Pinpoint the cell where the given text exists, returning its [x, y] midpoint coordinate. 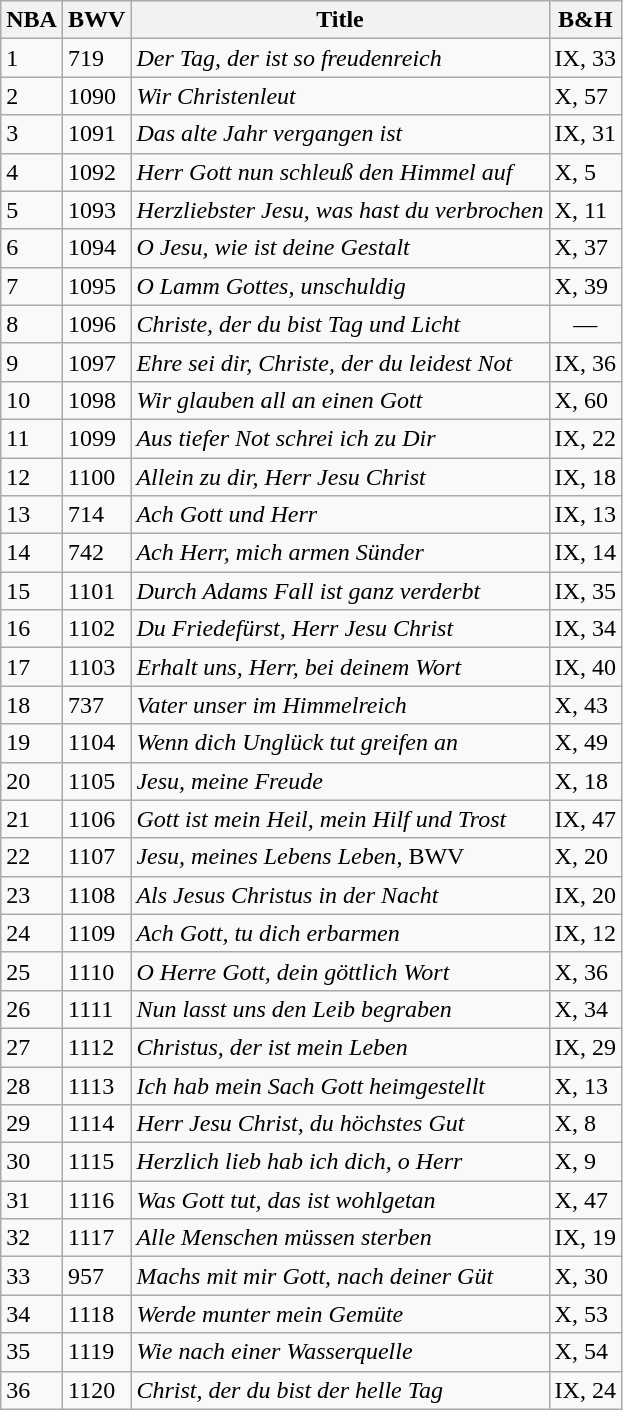
26 [32, 1009]
1092 [96, 172]
12 [32, 477]
O Jesu, wie ist deine Gestalt [340, 248]
Ach Gott und Herr [340, 515]
1103 [96, 667]
IX, 24 [585, 1390]
10 [32, 400]
X, 43 [585, 705]
4 [32, 172]
30 [32, 1162]
Herzlich lieb hab ich dich, o Herr [340, 1162]
X, 39 [585, 286]
23 [32, 895]
1119 [96, 1352]
5 [32, 210]
Das alte Jahr vergangen ist [340, 134]
8 [32, 324]
1097 [96, 362]
24 [32, 933]
Herr Gott nun schleuß den Himmel auf [340, 172]
Jesu, meine Freude [340, 781]
X, 13 [585, 1085]
O Lamm Gottes, unschuldig [340, 286]
Christe, der du bist Tag und Licht [340, 324]
X, 20 [585, 857]
1 [32, 58]
Durch Adams Fall ist ganz verderbt [340, 591]
1117 [96, 1238]
IX, 18 [585, 477]
X, 36 [585, 971]
IX, 14 [585, 553]
X, 57 [585, 96]
1120 [96, 1390]
X, 11 [585, 210]
IX, 36 [585, 362]
Alle Menschen müssen sterben [340, 1238]
X, 8 [585, 1124]
Wir Christenleut [340, 96]
— [585, 324]
Ehre sei dir, Christe, der du leidest Not [340, 362]
1114 [96, 1124]
Herr Jesu Christ, du höchstes Gut [340, 1124]
IX, 12 [585, 933]
X, 49 [585, 743]
7 [32, 286]
Gott ist mein Heil, mein Hilf und Trost [340, 819]
Ach Gott, tu dich erbarmen [340, 933]
21 [32, 819]
11 [32, 438]
9 [32, 362]
22 [32, 857]
Machs mit mir Gott, nach deiner Güt [340, 1276]
17 [32, 667]
1104 [96, 743]
1118 [96, 1314]
O Herre Gott, dein göttlich Wort [340, 971]
1109 [96, 933]
1099 [96, 438]
29 [32, 1124]
16 [32, 629]
1111 [96, 1009]
Aus tiefer Not schrei ich zu Dir [340, 438]
737 [96, 705]
Title [340, 20]
35 [32, 1352]
IX, 35 [585, 591]
1095 [96, 286]
NBA [32, 20]
33 [32, 1276]
Herzliebster Jesu, was hast du verbrochen [340, 210]
X, 54 [585, 1352]
20 [32, 781]
X, 34 [585, 1009]
28 [32, 1085]
Was Gott tut, das ist wohlgetan [340, 1200]
14 [32, 553]
1094 [96, 248]
34 [32, 1314]
1110 [96, 971]
27 [32, 1047]
3 [32, 134]
X, 37 [585, 248]
1100 [96, 477]
IX, 13 [585, 515]
IX, 22 [585, 438]
1112 [96, 1047]
X, 53 [585, 1314]
Allein zu dir, Herr Jesu Christ [340, 477]
Vater unser im Himmelreich [340, 705]
IX, 19 [585, 1238]
X, 60 [585, 400]
19 [32, 743]
IX, 47 [585, 819]
X, 30 [585, 1276]
714 [96, 515]
32 [32, 1238]
1116 [96, 1200]
Ach Herr, mich armen Sünder [340, 553]
Christ, der du bist der helle Tag [340, 1390]
1090 [96, 96]
Wie nach einer Wasserquelle [340, 1352]
Der Tag, der ist so freudenreich [340, 58]
15 [32, 591]
1091 [96, 134]
31 [32, 1200]
IX, 20 [585, 895]
2 [32, 96]
Christus, der ist mein Leben [340, 1047]
1098 [96, 400]
Jesu, meines Lebens Leben, BWV [340, 857]
BWV [96, 20]
X, 9 [585, 1162]
B&H [585, 20]
1105 [96, 781]
1106 [96, 819]
IX, 31 [585, 134]
25 [32, 971]
719 [96, 58]
Du Friedefürst, Herr Jesu Christ [340, 629]
6 [32, 248]
Wir glauben all an einen Gott [340, 400]
X, 5 [585, 172]
Werde munter mein Gemüte [340, 1314]
1102 [96, 629]
957 [96, 1276]
Nun lasst uns den Leib begraben [340, 1009]
IX, 34 [585, 629]
IX, 40 [585, 667]
Wenn dich Unglück tut greifen an [340, 743]
1115 [96, 1162]
18 [32, 705]
Ich hab mein Sach Gott heimgestellt [340, 1085]
742 [96, 553]
1113 [96, 1085]
1101 [96, 591]
X, 18 [585, 781]
36 [32, 1390]
IX, 29 [585, 1047]
1096 [96, 324]
1108 [96, 895]
Erhalt uns, Herr, bei deinem Wort [340, 667]
Als Jesus Christus in der Nacht [340, 895]
IX, 33 [585, 58]
X, 47 [585, 1200]
1107 [96, 857]
1093 [96, 210]
13 [32, 515]
